Extract the (X, Y) coordinate from the center of the cell holding the provided text.  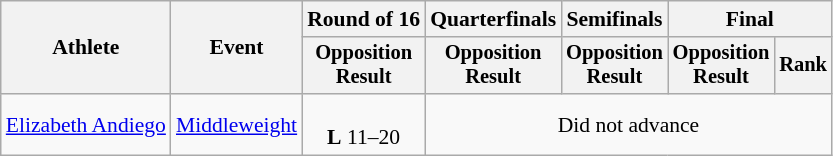
Middleweight (236, 124)
Round of 16 (364, 19)
Event (236, 48)
Final (750, 19)
Quarterfinals (493, 19)
Did not advance (628, 124)
L 11–20 (364, 124)
Athlete (86, 48)
Elizabeth Andiego (86, 124)
Semifinals (614, 19)
Rank (803, 66)
